Identify which cell holds the provided text, then report its [x, y] central coordinate. 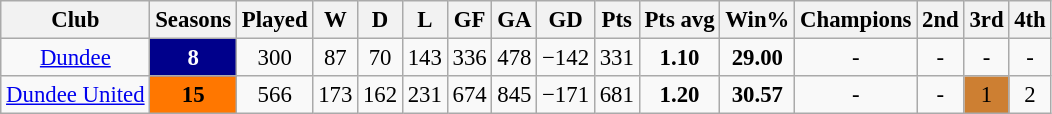
231 [424, 95]
30.57 [758, 95]
300 [274, 58]
336 [470, 58]
29.00 [758, 58]
1.20 [680, 95]
Dundee [76, 58]
Seasons [194, 20]
L [424, 20]
−142 [566, 58]
162 [380, 95]
143 [424, 58]
Pts [616, 20]
681 [616, 95]
D [380, 20]
331 [616, 58]
GF [470, 20]
1 [986, 95]
−171 [566, 95]
845 [514, 95]
566 [274, 95]
1.10 [680, 58]
Pts avg [680, 20]
GA [514, 20]
3rd [986, 20]
4th [1030, 20]
674 [470, 95]
GD [566, 20]
Dundee United [76, 95]
2nd [940, 20]
2 [1030, 95]
Played [274, 20]
70 [380, 58]
W [336, 20]
Champions [856, 20]
87 [336, 58]
8 [194, 58]
173 [336, 95]
Club [76, 20]
478 [514, 58]
15 [194, 95]
Win% [758, 20]
